Extract the (X, Y) coordinate from the center of the cell holding the provided text.  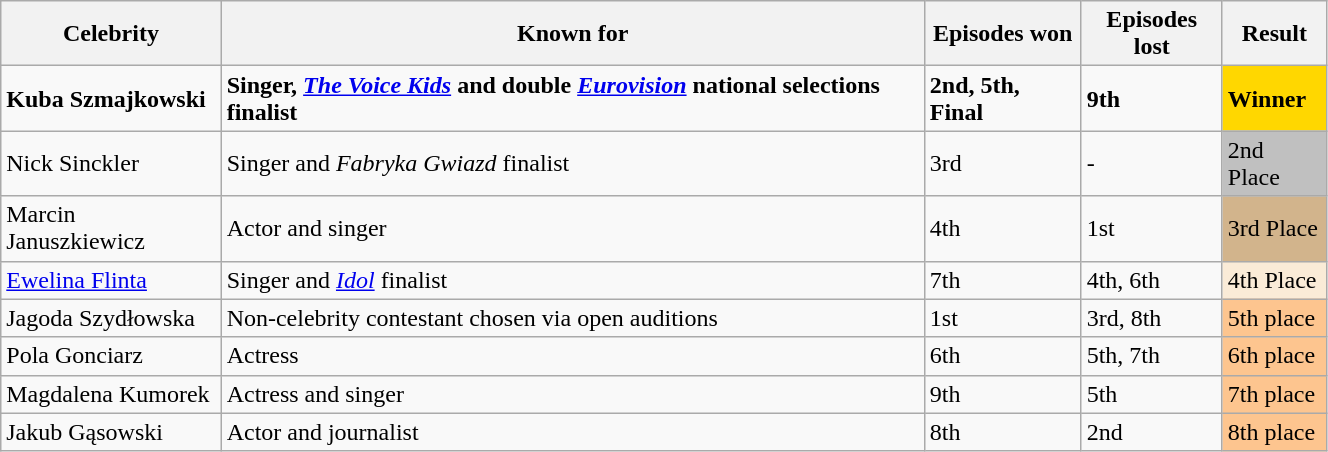
Non-celebrity contestant chosen via open auditions (572, 318)
Singer and Fabryka Gwiazd finalist (572, 164)
3rd (1002, 164)
Kuba Szmajkowski (111, 98)
Known for (572, 34)
5th (1152, 394)
Ewelina Flinta (111, 280)
Nick Sinckler (111, 164)
7th (1002, 280)
3rd, 8th (1152, 318)
2nd Place (1274, 164)
Pola Gonciarz (111, 356)
8th place (1274, 432)
6th (1002, 356)
Episodes lost (1152, 34)
3rd Place (1274, 228)
Actor and journalist (572, 432)
Marcin Januszkiewicz (111, 228)
Winner (1274, 98)
4th Place (1274, 280)
Actress (572, 356)
Singer, The Voice Kids and double Eurovision national selections finalist (572, 98)
Actor and singer (572, 228)
2nd, 5th, Final (1002, 98)
Singer and Idol finalist (572, 280)
4th, 6th (1152, 280)
5th place (1274, 318)
Celebrity (111, 34)
- (1152, 164)
5th, 7th (1152, 356)
Jakub Gąsowski (111, 432)
4th (1002, 228)
2nd (1152, 432)
7th place (1274, 394)
Jagoda Szydłowska (111, 318)
8th (1002, 432)
Result (1274, 34)
Actress and singer (572, 394)
6th place (1274, 356)
Episodes won (1002, 34)
Magdalena Kumorek (111, 394)
